For the text-containing cell, return its midpoint in (X, Y) coordinate format. 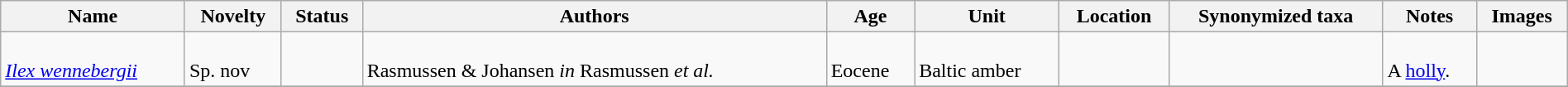
A holly. (1429, 60)
Age (870, 17)
Ilex wennebergii (93, 60)
Sp. nov (233, 60)
Location (1115, 17)
Rasmussen & Johansen in Rasmussen et al. (594, 60)
Name (93, 17)
Authors (594, 17)
Baltic amber (987, 60)
Eocene (870, 60)
Status (322, 17)
Images (1522, 17)
Novelty (233, 17)
Notes (1429, 17)
Synonymized taxa (1275, 17)
Unit (987, 17)
